From the cell containing the given text, extract its center point as [x, y] coordinate. 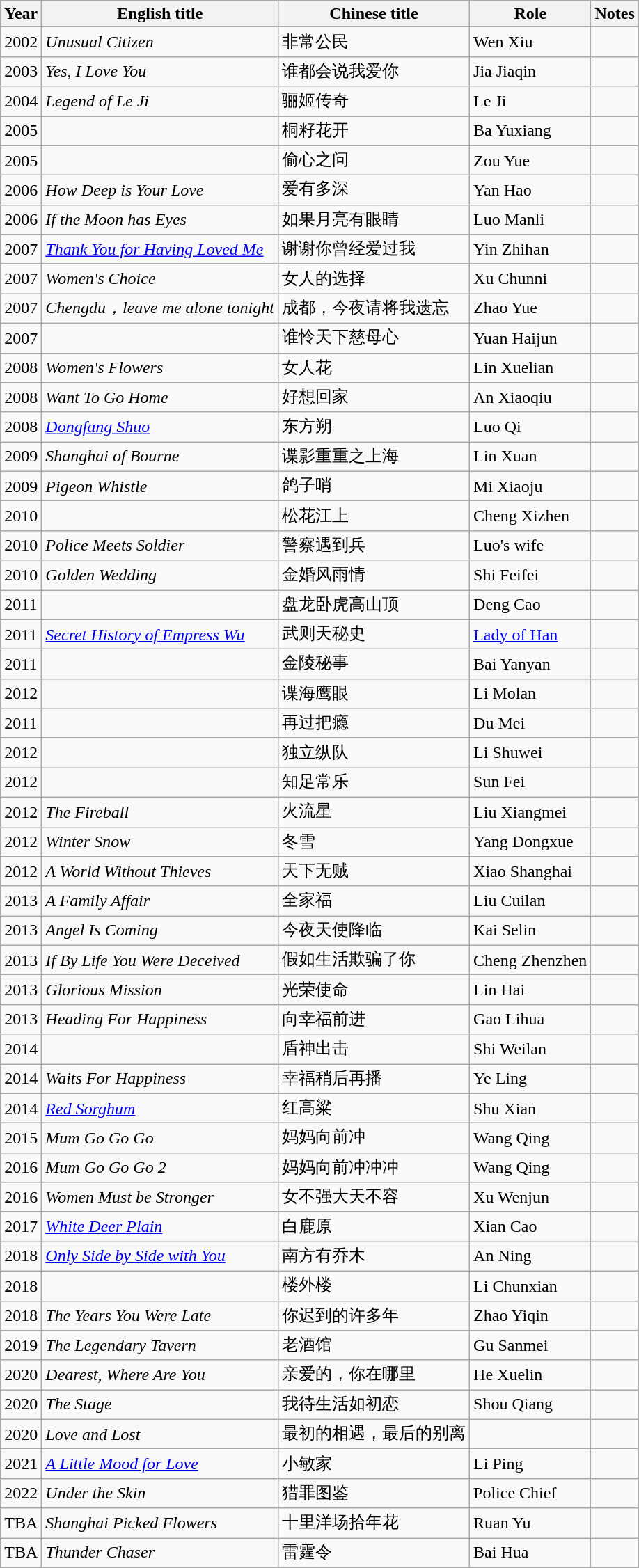
2022 [21, 1494]
Li Chunxian [530, 1286]
Legend of Le Ji [160, 102]
Red Sorghum [160, 1108]
The Stage [160, 1404]
Glorious Mission [160, 990]
Shanghai of Bourne [160, 457]
妈妈向前冲 [373, 1139]
Liu Cuilan [530, 901]
The Years You Were Late [160, 1315]
Bai Hua [530, 1553]
2003 [21, 71]
谍影重重之上海 [373, 457]
2019 [21, 1346]
全家福 [373, 901]
Zhao Yiqin [530, 1315]
A World Without Thieves [160, 871]
非常公民 [373, 42]
A Family Affair [160, 901]
Thank You for Having Loved Me [160, 249]
知足常乐 [373, 782]
谢谢你曾经爱过我 [373, 249]
A Little Mood for Love [160, 1464]
偷心之问 [373, 160]
Shi Feifei [530, 575]
If the Moon has Eyes [160, 220]
Love and Lost [160, 1434]
2021 [21, 1464]
女人花 [373, 367]
Chinese title [373, 14]
Chengdu，leave me alone tonight [160, 309]
Women's Flowers [160, 367]
Yan Hao [530, 191]
女不强大天不容 [373, 1197]
Ye Ling [530, 1079]
Luo Qi [530, 427]
Year [21, 14]
Only Side by Side with You [160, 1257]
Shu Xian [530, 1108]
Shanghai Picked Flowers [160, 1523]
女人的选择 [373, 278]
An Xiaoqiu [530, 398]
Ba Yuxiang [530, 131]
Ruan Yu [530, 1523]
Xu Chunni [530, 278]
Golden Wedding [160, 575]
White Deer Plain [160, 1226]
老酒馆 [373, 1346]
光荣使命 [373, 990]
Liu Xiangmei [530, 811]
桐籽花开 [373, 131]
Lin Hai [530, 990]
独立纵队 [373, 753]
Thunder Chaser [160, 1553]
Wen Xiu [530, 42]
谁怜天下慈母心 [373, 338]
Police Chief [530, 1494]
南方有乔木 [373, 1257]
假如生活欺骗了你 [373, 960]
Unusual Citizen [160, 42]
天下无贼 [373, 871]
成都，今夜请将我遗忘 [373, 309]
Bai Yanyan [530, 664]
东方朔 [373, 427]
Lin Xuan [530, 457]
妈妈向前冲冲冲 [373, 1168]
武则天秘史 [373, 635]
The Fireball [160, 811]
He Xuelin [530, 1375]
金婚风雨情 [373, 575]
最初的相遇，最后的别离 [373, 1434]
金陵秘事 [373, 664]
2002 [21, 42]
Yuan Haijun [530, 338]
Xu Wenjun [530, 1197]
Le Ji [530, 102]
再过把瘾 [373, 724]
爱有多深 [373, 191]
Under the Skin [160, 1494]
Kai Selin [530, 931]
2017 [21, 1226]
松花江上 [373, 516]
Role [530, 14]
十里洋场拾年花 [373, 1523]
鸽子哨 [373, 486]
谍海鹰眼 [373, 693]
Sun Fei [530, 782]
Want To Go Home [160, 398]
我待生活如初恋 [373, 1404]
Police Meets Soldier [160, 546]
Xian Cao [530, 1226]
Angel Is Coming [160, 931]
An Ning [530, 1257]
Xiao Shanghai [530, 871]
谁都会说我爱你 [373, 71]
Gu Sanmei [530, 1346]
Mi Xiaoju [530, 486]
Luo's wife [530, 546]
If By Life You Were Deceived [160, 960]
警察遇到兵 [373, 546]
如果月亮有眼睛 [373, 220]
Deng Cao [530, 605]
Jia Jiaqin [530, 71]
Lin Xuelian [530, 367]
Shou Qiang [530, 1404]
Cheng Xizhen [530, 516]
盘龙卧虎高山顶 [373, 605]
冬雪 [373, 842]
向幸福前进 [373, 1019]
Notes [615, 14]
Pigeon Whistle [160, 486]
Heading For Happiness [160, 1019]
小敏家 [373, 1464]
Mum Go Go Go 2 [160, 1168]
Zhao Yue [530, 309]
猎罪图鉴 [373, 1494]
幸福稍后再播 [373, 1079]
今夜天使降临 [373, 931]
Waits For Happiness [160, 1079]
好想回家 [373, 398]
Dearest, Where Are You [160, 1375]
Gao Lihua [530, 1019]
English title [160, 14]
你迟到的许多年 [373, 1315]
Secret History of Empress Wu [160, 635]
Li Molan [530, 693]
Dongfang Shuo [160, 427]
火流星 [373, 811]
Zou Yue [530, 160]
The Legendary Tavern [160, 1346]
白鹿原 [373, 1226]
Winter Snow [160, 842]
Li Shuwei [530, 753]
Luo Manli [530, 220]
亲爱的，你在哪里 [373, 1375]
Women's Choice [160, 278]
Yin Zhihan [530, 249]
Shi Weilan [530, 1050]
How Deep is Your Love [160, 191]
Du Mei [530, 724]
楼外楼 [373, 1286]
Cheng Zhenzhen [530, 960]
雷霆令 [373, 1553]
Mum Go Go Go [160, 1139]
红高粱 [373, 1108]
Yang Dongxue [530, 842]
骊姬传奇 [373, 102]
Lady of Han [530, 635]
2004 [21, 102]
盾神出击 [373, 1050]
2015 [21, 1139]
Women Must be Stronger [160, 1197]
Yes, I Love You [160, 71]
Li Ping [530, 1464]
